Locate the cell with the specified text and output its (x, y) center coordinate. 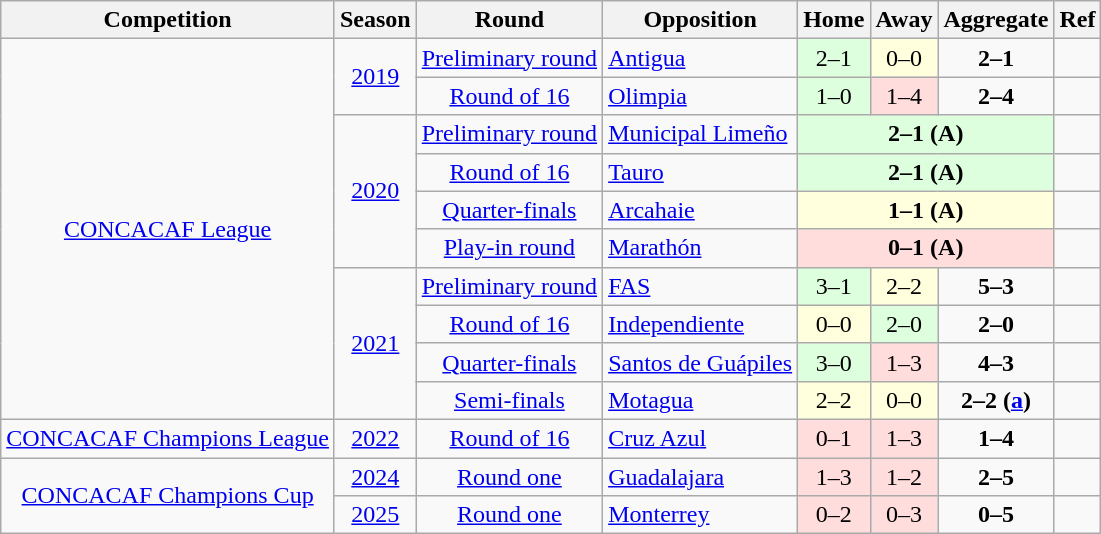
0–3 (904, 515)
Santos de Guápiles (700, 362)
CONCACAF Champions Cup (168, 496)
Guadalajara (700, 477)
0–1 (A) (926, 248)
2019 (375, 77)
1–0 (834, 96)
2025 (375, 515)
3–1 (834, 286)
Cruz Azul (700, 438)
CONCACAF League (168, 230)
Semi-finals (509, 400)
CONCACAF Champions League (168, 438)
2024 (375, 477)
Play-in round (509, 248)
Monterrey (700, 515)
Olimpia (700, 96)
5–3 (996, 286)
FAS (700, 286)
Ref (1078, 20)
Municipal Limeño (700, 134)
Opposition (700, 20)
0–5 (996, 515)
2022 (375, 438)
Aggregate (996, 20)
2021 (375, 343)
2–5 (996, 477)
Antigua (700, 58)
Marathón (700, 248)
Season (375, 20)
1–1 (A) (926, 210)
Round (509, 20)
Independiente (700, 324)
2–4 (996, 96)
2020 (375, 191)
3–0 (834, 362)
Competition (168, 20)
Arcahaie (700, 210)
0–2 (834, 515)
0–1 (834, 438)
Away (904, 20)
1–2 (904, 477)
Motagua (700, 400)
Home (834, 20)
2–2 (a) (996, 400)
Tauro (700, 172)
4–3 (996, 362)
